Extract the [x, y] coordinate from the center of the cell holding the provided text.  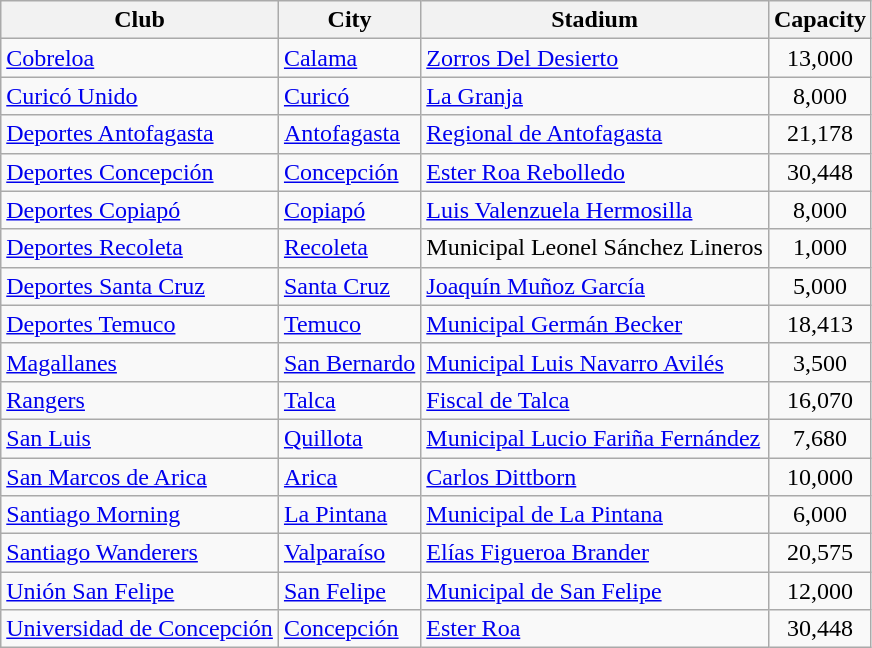
Capacity [820, 20]
Magallanes [140, 362]
10,000 [820, 477]
Cobreloa [140, 58]
18,413 [820, 324]
16,070 [820, 400]
Zorros Del Desierto [595, 58]
Deportes Antofagasta [140, 134]
Quillota [349, 438]
Universidad de Concepción [140, 629]
San Bernardo [349, 362]
San Marcos de Arica [140, 477]
San Felipe [349, 591]
Recoleta [349, 248]
Arica [349, 477]
Elías Figueroa Brander [595, 553]
Municipal de San Felipe [595, 591]
San Luis [140, 438]
Stadium [595, 20]
Antofagasta [349, 134]
Ester Roa Rebolledo [595, 172]
7,680 [820, 438]
21,178 [820, 134]
Rangers [140, 400]
Valparaíso [349, 553]
Carlos Dittborn [595, 477]
Santa Cruz [349, 286]
Curicó Unido [140, 96]
Joaquín Muñoz García [595, 286]
La Pintana [349, 515]
5,000 [820, 286]
Fiscal de Talca [595, 400]
City [349, 20]
La Granja [595, 96]
Club [140, 20]
Temuco [349, 324]
Municipal Germán Becker [595, 324]
Ester Roa [595, 629]
Santiago Morning [140, 515]
Deportes Temuco [140, 324]
Municipal Lucio Fariña Fernández [595, 438]
6,000 [820, 515]
Deportes Recoleta [140, 248]
Santiago Wanderers [140, 553]
Deportes Copiapó [140, 210]
Curicó [349, 96]
Municipal de La Pintana [595, 515]
12,000 [820, 591]
Unión San Felipe [140, 591]
Deportes Concepción [140, 172]
Municipal Luis Navarro Avilés [595, 362]
Calama [349, 58]
20,575 [820, 553]
Talca [349, 400]
3,500 [820, 362]
13,000 [820, 58]
Copiapó [349, 210]
Deportes Santa Cruz [140, 286]
Luis Valenzuela Hermosilla [595, 210]
Regional de Antofagasta [595, 134]
1,000 [820, 248]
Municipal Leonel Sánchez Lineros [595, 248]
